Return (X, Y) of the center of cell containing provided text 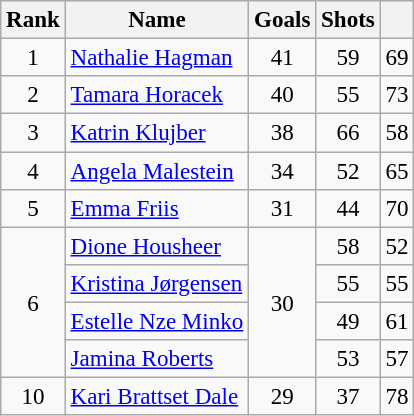
73 (397, 95)
49 (348, 322)
1 (33, 58)
29 (282, 397)
37 (348, 397)
44 (348, 209)
70 (397, 209)
Estelle Nze Minko (156, 322)
2 (33, 95)
66 (348, 133)
34 (282, 171)
3 (33, 133)
4 (33, 171)
Name (156, 20)
31 (282, 209)
53 (348, 359)
Nathalie Hagman (156, 58)
40 (282, 95)
30 (282, 302)
Rank (33, 20)
Shots (348, 20)
69 (397, 58)
Angela Malestein (156, 171)
Emma Friis (156, 209)
41 (282, 58)
Tamara Horacek (156, 95)
65 (397, 171)
38 (282, 133)
59 (348, 58)
10 (33, 397)
Kristina Jørgensen (156, 284)
78 (397, 397)
6 (33, 302)
61 (397, 322)
Dione Housheer (156, 246)
57 (397, 359)
5 (33, 209)
Jamina Roberts (156, 359)
Kari Brattset Dale (156, 397)
Goals (282, 20)
Katrin Klujber (156, 133)
